Return the (x, y) coordinate for the center point of the cell that contains the specified text.  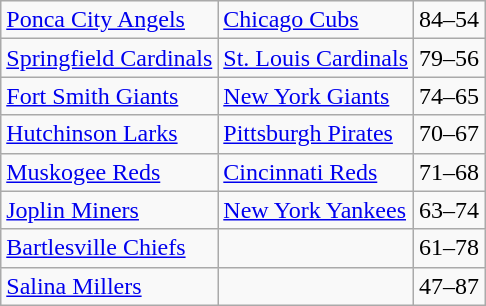
Ponca City Angels (110, 20)
71–68 (450, 172)
47–87 (450, 286)
Joplin Miners (110, 210)
84–54 (450, 20)
Chicago Cubs (316, 20)
Springfield Cardinals (110, 58)
Hutchinson Larks (110, 134)
St. Louis Cardinals (316, 58)
79–56 (450, 58)
63–74 (450, 210)
New York Giants (316, 96)
Cincinnati Reds (316, 172)
Fort Smith Giants (110, 96)
Salina Millers (110, 286)
70–67 (450, 134)
Muskogee Reds (110, 172)
Pittsburgh Pirates (316, 134)
74–65 (450, 96)
61–78 (450, 248)
Bartlesville Chiefs (110, 248)
New York Yankees (316, 210)
